Scan for the cell matching the given text and deliver its [x, y] coordinate at center. 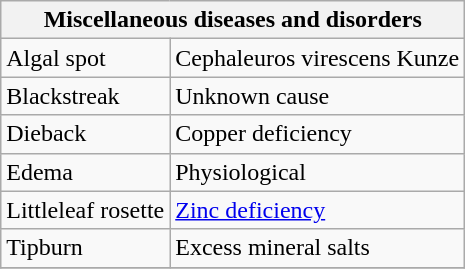
Tipburn [86, 248]
Cephaleuros virescens Kunze [318, 58]
Excess mineral salts [318, 248]
Copper deficiency [318, 134]
Miscellaneous diseases and disorders [233, 20]
Algal spot [86, 58]
Physiological [318, 172]
Blackstreak [86, 96]
Zinc deficiency [318, 210]
Unknown cause [318, 96]
Dieback [86, 134]
Littleleaf rosette [86, 210]
Edema [86, 172]
